Scan for the cell matching the given text and deliver its [x, y] coordinate at center. 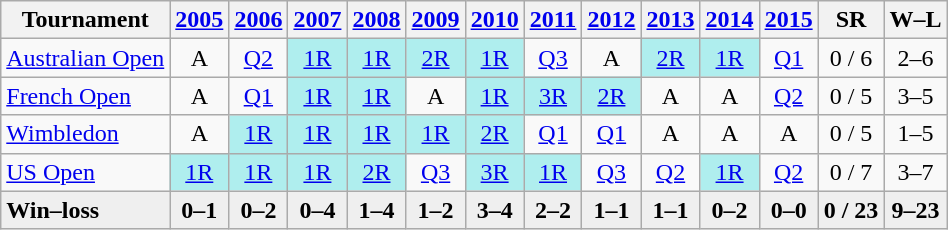
0–0 [788, 210]
2013 [670, 20]
2010 [494, 20]
0 / 7 [851, 172]
SR [851, 20]
0–1 [200, 210]
US Open [86, 172]
3–5 [916, 96]
Australian Open [86, 58]
1–4 [376, 210]
2008 [376, 20]
2014 [730, 20]
2009 [436, 20]
2007 [318, 20]
0–4 [318, 210]
3–4 [494, 210]
2015 [788, 20]
2012 [612, 20]
1–2 [436, 210]
2006 [258, 20]
0 / 23 [851, 210]
Tournament [86, 20]
2011 [553, 20]
0 / 6 [851, 58]
Wimbledon [86, 134]
2–6 [916, 58]
3–7 [916, 172]
W–L [916, 20]
2–2 [553, 210]
Win–loss [86, 210]
2005 [200, 20]
1–5 [916, 134]
9–23 [916, 210]
French Open [86, 96]
